Identify which cell holds the provided text, then report its [x, y] central coordinate. 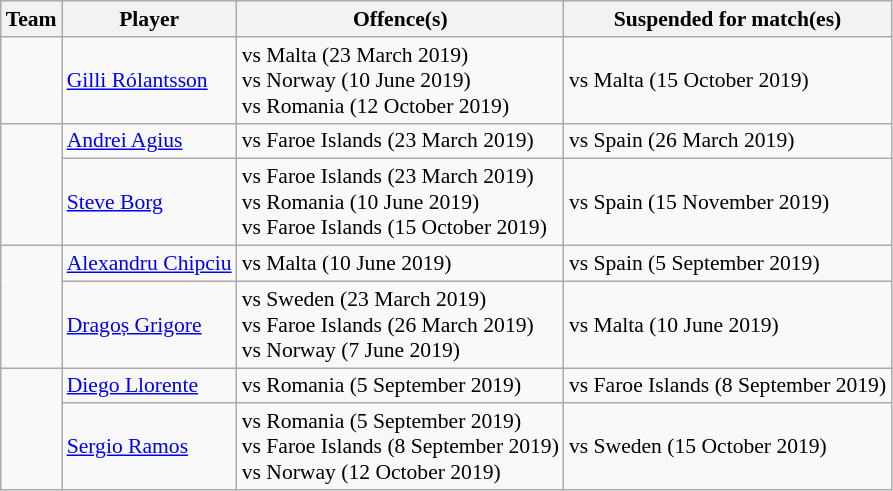
vs Faroe Islands (23 March 2019) [400, 141]
vs Spain (5 September 2019) [728, 264]
vs Spain (15 November 2019) [728, 202]
Steve Borg [150, 202]
vs Sweden (23 March 2019) vs Faroe Islands (26 March 2019) vs Norway (7 June 2019) [400, 324]
vs Faroe Islands (8 September 2019) [728, 386]
vs Romania (5 September 2019) vs Faroe Islands (8 September 2019) vs Norway (12 October 2019) [400, 448]
Andrei Agius [150, 141]
Player [150, 19]
Dragoș Grigore [150, 324]
vs Malta (23 March 2019) vs Norway (10 June 2019) vs Romania (12 October 2019) [400, 80]
Sergio Ramos [150, 448]
Gilli Rólantsson [150, 80]
vs Spain (26 March 2019) [728, 141]
Alexandru Chipciu [150, 264]
vs Malta (15 October 2019) [728, 80]
Suspended for match(es) [728, 19]
vs Romania (5 September 2019) [400, 386]
vs Sweden (15 October 2019) [728, 448]
Diego Llorente [150, 386]
vs Faroe Islands (23 March 2019) vs Romania (10 June 2019) vs Faroe Islands (15 October 2019) [400, 202]
Team [32, 19]
Offence(s) [400, 19]
